Return [x, y] of the center of cell containing provided text 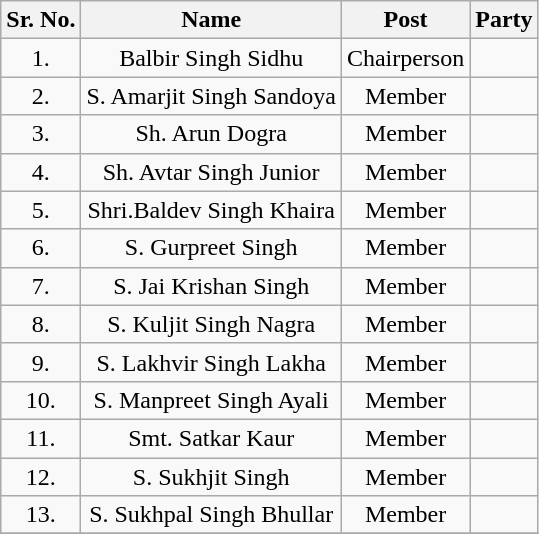
S. Manpreet Singh Ayali [211, 400]
1. [41, 58]
11. [41, 438]
8. [41, 324]
Chairperson [405, 58]
Name [211, 20]
Sh. Arun Dogra [211, 134]
S. Sukhpal Singh Bhullar [211, 515]
Sh. Avtar Singh Junior [211, 172]
2. [41, 96]
S. Amarjit Singh Sandoya [211, 96]
S. Sukhjit Singh [211, 477]
6. [41, 248]
S. Jai Krishan Singh [211, 286]
13. [41, 515]
Post [405, 20]
S. Kuljit Singh Nagra [211, 324]
9. [41, 362]
5. [41, 210]
10. [41, 400]
Sr. No. [41, 20]
S. Gurpreet Singh [211, 248]
Balbir Singh Sidhu [211, 58]
12. [41, 477]
S. Lakhvir Singh Lakha [211, 362]
7. [41, 286]
Party [504, 20]
3. [41, 134]
4. [41, 172]
Shri.Baldev Singh Khaira [211, 210]
Smt. Satkar Kaur [211, 438]
